Determine the [x, y] coordinate at the center of the cell enclosing the given text.  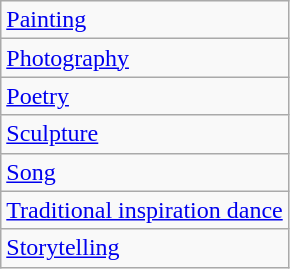
Sculpture [144, 134]
Traditional inspiration dance [144, 210]
Photography [144, 58]
Painting [144, 20]
Song [144, 172]
Poetry [144, 96]
Storytelling [144, 248]
